Provide the [x, y] coordinate of the cell's center where the given text is located.  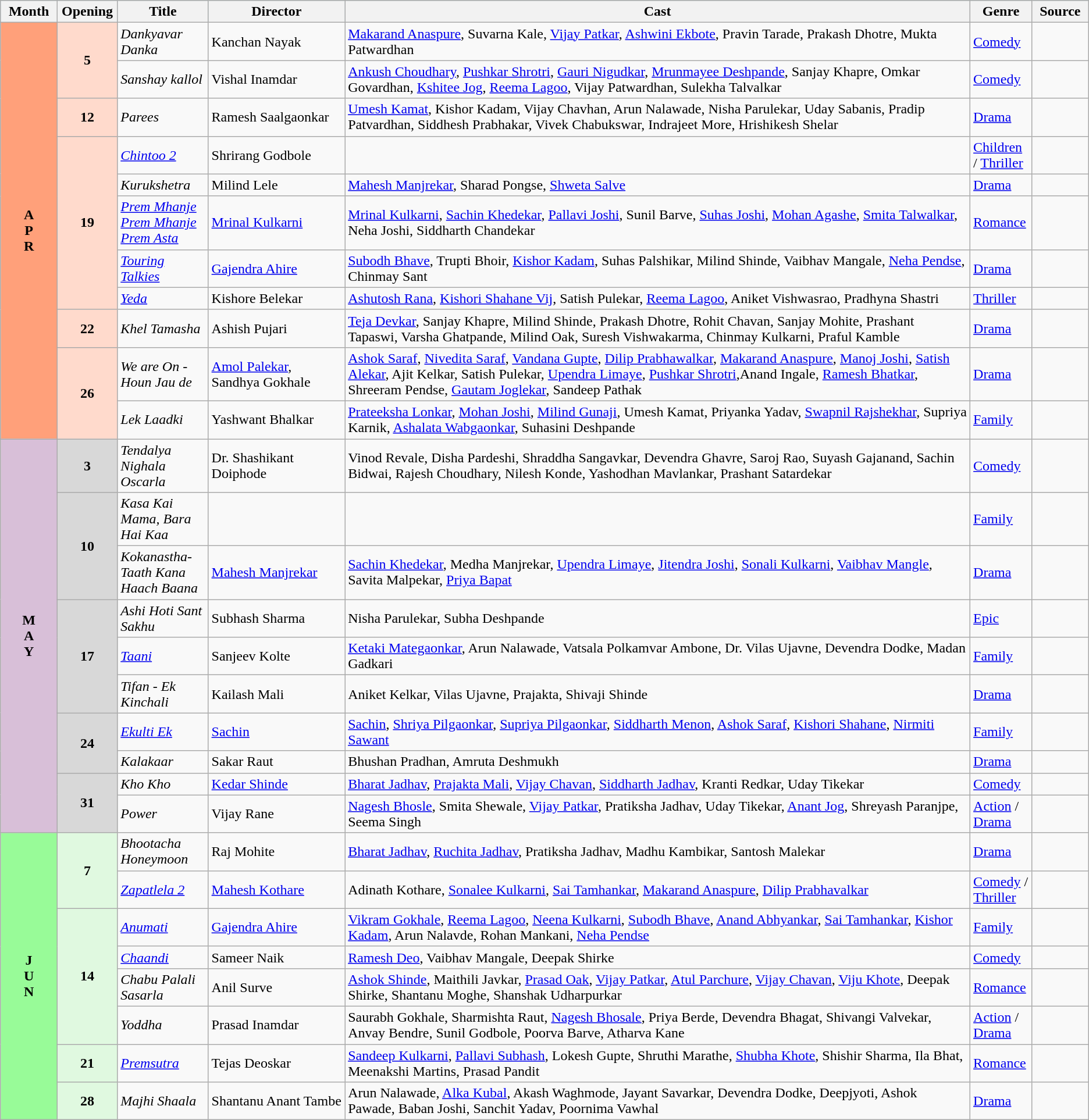
Kailash Mali [277, 694]
Sakar Raut [277, 762]
Taani [163, 656]
Nagesh Bhosle, Smita Shewale, Vijay Patkar, Pratiksha Jadhav, Uday Tikekar, Anant Jog, Shreyash Paranjpe, Seema Singh [657, 814]
Shrirang Godbole [277, 155]
Lek Laadki [163, 420]
Shantanu Anant Tambe [277, 1101]
Subodh Bhave, Trupti Bhoir, Kishor Kadam, Suhas Palshikar, Milind Shinde, Vaibhav Mangale, Neha Pendse, Chinmay Sant [657, 269]
Ashutosh Rana, Kishori Shahane Vij, Satish Pulekar, Reema Lagoo, Aniket Vishwasrao, Pradhyna Shastri [657, 298]
Cast [657, 12]
Ashi Hoti Sant Sakhu [163, 619]
Milind Lele [277, 185]
19 [87, 223]
Vishal Inamdar [277, 79]
Arun Nalawade, Alka Kubal, Akash Waghmode, Jayant Savarkar, Devendra Dodke, Deepjyoti, Ashok Pawade, Baban Joshi, Sanchit Yadav, Poornima Vawhal [657, 1101]
Aniket Kelkar, Vilas Ujavne, Prajakta, Shivaji Shinde [657, 694]
Dankyavar Danka [163, 42]
Sachin [277, 732]
7 [87, 871]
Yashwant Bhalkar [277, 420]
Premsutra [163, 1063]
Ashish Pujari [277, 328]
Sachin, Shriya Pilgaonkar, Supriya Pilgaonkar, Siddharth Menon, Ashok Saraf, Kishori Shahane, Nirmiti Sawant [657, 732]
Ramesh Saalgaonkar [277, 117]
Anumati [163, 927]
Makarand Anaspure, Suvarna Kale, Vijay Patkar, Ashwini Ekbote, Pravin Tarade, Prakash Dhotre, Mukta Patwardhan [657, 42]
Ekulti Ek [163, 732]
Parees [163, 117]
Tendalya Nighala Oscarla [163, 465]
Prem Mhanje Prem Mhanje Prem Asta [163, 223]
Anil Surve [277, 987]
Dr. Shashikant Doiphode [277, 465]
12 [87, 117]
Kho Kho [163, 784]
Comedy / Thriller [1001, 890]
Sandeep Kulkarni, Pallavi Subhash, Lokesh Gupte, Shruthi Marathe, Shubha Khote, Shishir Sharma, Ila Bhat, Meenakshi Martins, Prasad Pandit [657, 1063]
Kedar Shinde [277, 784]
Epic [1001, 619]
Bharat Jadhav, Prajakta Mali, Vijay Chavan, Siddharth Jadhav, Kranti Redkar, Uday Tikekar [657, 784]
Chaandi [163, 957]
21 [87, 1063]
Vikram Gokhale, Reema Lagoo, Neena Kulkarni, Subodh Bhave, Anand Abhyankar, Sai Tamhankar, Kishor Kadam, Arun Nalavde, Rohan Mankani, Neha Pendse [657, 927]
Sameer Naik [277, 957]
Tejas Deoskar [277, 1063]
Nisha Parulekar, Subha Deshpande [657, 619]
Majhi Shaala [163, 1101]
Ketaki Mategaonkar, Arun Nalawade, Vatsala Polkamvar Ambone, Dr. Vilas Ujavne, Devendra Dodke, Madan Gadkari [657, 656]
Title [163, 12]
Bharat Jadhav, Ruchita Jadhav, Pratiksha Jadhav, Madhu Kambikar, Santosh Malekar [657, 851]
Sachin Khedekar, Medha Manjrekar, Upendra Limaye, Jitendra Joshi, Sonali Kulkarni, Vaibhav Mangle, Savita Malpekar, Priya Bapat [657, 573]
3 [87, 465]
Touring Talkies [163, 269]
Director [277, 12]
Chintoo 2 [163, 155]
Mahesh Kothare [277, 890]
31 [87, 802]
Bhushan Pradhan, Amruta Deshmukh [657, 762]
MAY [29, 636]
Month [29, 12]
Raj Mohite [277, 851]
Kanchan Nayak [277, 42]
Prasad Inamdar [277, 1025]
26 [87, 393]
Power [163, 814]
Yeda [163, 298]
Adinath Kothare, Sonalee Kulkarni, Sai Tamhankar, Makarand Anaspure, Dilip Prabhavalkar [657, 890]
Children / Thriller [1001, 155]
14 [87, 976]
Mrinal Kulkarni, Sachin Khedekar, Pallavi Joshi, Sunil Barve, Suhas Joshi, Mohan Agashe, Smita Talwalkar, Neha Joshi, Siddharth Chandekar [657, 223]
5 [87, 60]
Ramesh Deo, Vaibhav Mangale, Deepak Shirke [657, 957]
Zapatlela 2 [163, 890]
Tifan - Ek Kinchali [163, 694]
Khel Tamasha [163, 328]
Ashok Shinde, Maithili Javkar, Prasad Oak, Vijay Patkar, Atul Parchure, Vijay Chavan, Viju Khote, Deepak Shirke, Shantanu Moghe, Shanshak Udharpurkar [657, 987]
Genre [1001, 12]
We are On - Houn Jau de [163, 374]
Kurukshetra [163, 185]
10 [87, 546]
Kalakaar [163, 762]
Yoddha [163, 1025]
17 [87, 656]
28 [87, 1101]
Bhootacha Honeymoon [163, 851]
Mrinal Kulkarni [277, 223]
Source [1060, 12]
JUN [29, 976]
Mahesh Manjrekar [277, 573]
Amol Palekar, Sandhya Gokhale [277, 374]
Opening [87, 12]
Kokanastha-Taath Kana Haach Baana [163, 573]
24 [87, 743]
Thriller [1001, 298]
Chabu Palali Sasarla [163, 987]
Subhash Sharma [277, 619]
Mahesh Manjrekar, Sharad Pongse, Shweta Salve [657, 185]
Sanjeev Kolte [277, 656]
Sanshay kallol [163, 79]
APR [29, 231]
Kasa Kai Mama, Bara Hai Kaa [163, 519]
Kishore Belekar [277, 298]
22 [87, 328]
Vijay Rane [277, 814]
